Provide the [x, y] coordinate of the cell's center where the given text is located.  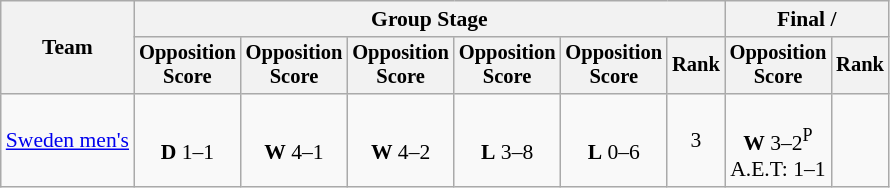
Team [68, 48]
Group Stage [430, 19]
W 4–2 [400, 140]
D 1–1 [188, 140]
Final / [807, 19]
W 4–1 [294, 140]
L 3–8 [508, 140]
Sweden men's [68, 140]
L 0–6 [614, 140]
3 [696, 140]
W 3–2PA.E.T: 1–1 [778, 140]
